Locate the cell with the specified text and output its [x, y] center coordinate. 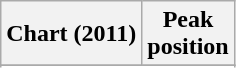
Peakposition [188, 34]
Chart (2011) [72, 34]
